Output the (X, Y) coordinate of the center of the cell containing the given text.  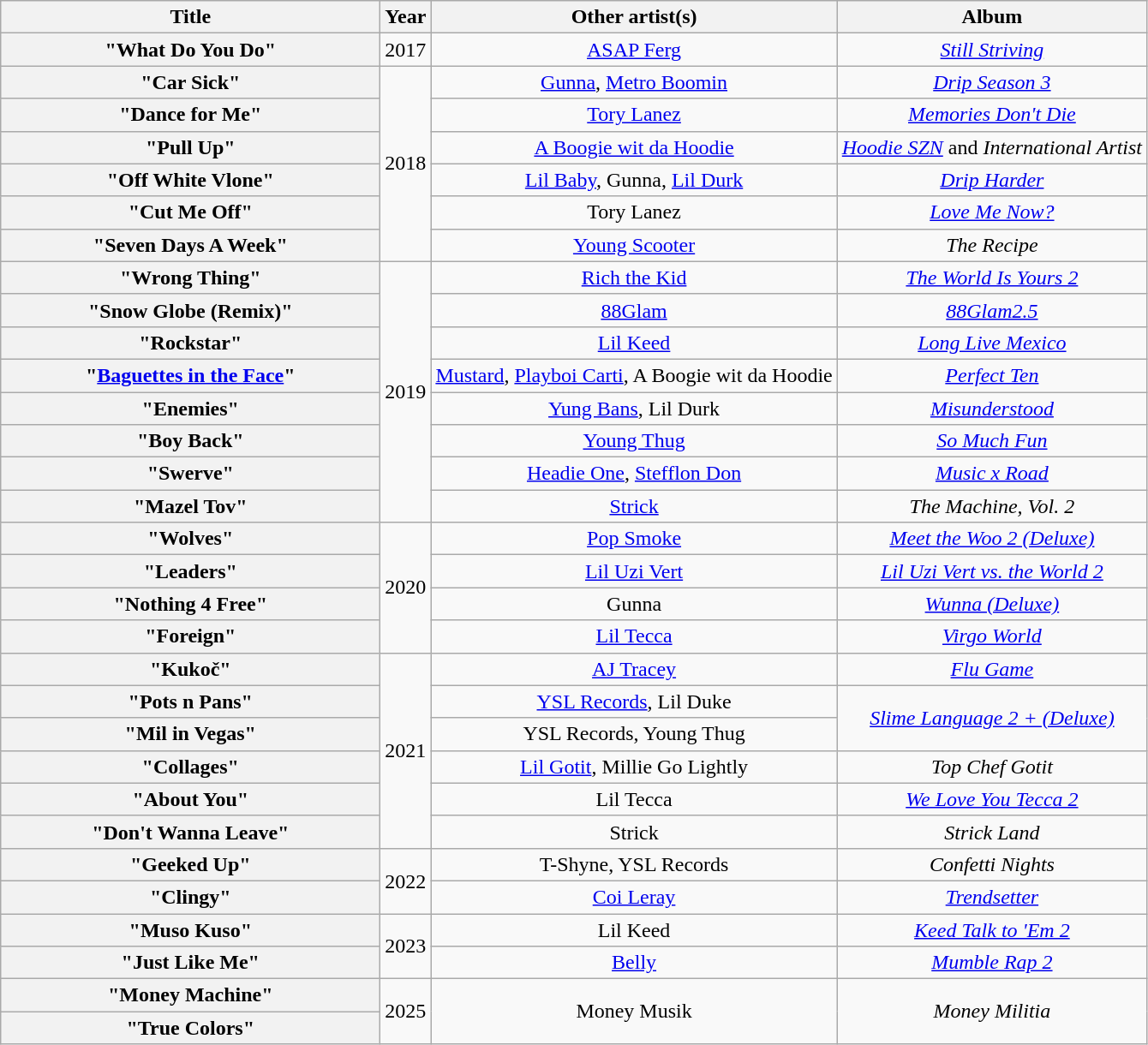
"Just Like Me" (190, 963)
"Don't Wanna Leave" (190, 832)
Mumble Rap 2 (992, 963)
"Dance for Me" (190, 115)
Headie One, Stefflon Don (634, 474)
"Rockstar" (190, 343)
Keed Talk to 'Em 2 (992, 929)
Perfect Ten (992, 375)
So Much Fun (992, 441)
The World Is Yours 2 (992, 278)
2017 (406, 50)
Drip Harder (992, 180)
T-Shyne, YSL Records (634, 864)
"Foreign" (190, 636)
"Mazel Tov" (190, 506)
"Car Sick" (190, 82)
Confetti Nights (992, 864)
Money Militia (992, 1012)
AJ Tracey (634, 669)
"Snow Globe (Remix)" (190, 310)
Mustard, Playboi Carti, A Boogie wit da Hoodie (634, 375)
2019 (406, 391)
YSL Records, Young Thug (634, 734)
Gunna, Metro Boomin (634, 82)
"Kukoč" (190, 669)
88Glam2.5 (992, 310)
A Boogie wit da Hoodie (634, 147)
Money Musik (634, 1012)
Still Striving (992, 50)
Wunna (Deluxe) (992, 604)
Young Scooter (634, 245)
Album (992, 17)
"Wrong Thing" (190, 278)
"Geeked Up" (190, 864)
"Nothing 4 Free" (190, 604)
"Clingy" (190, 897)
We Love You Tecca 2 (992, 799)
Coi Leray (634, 897)
Lil Gotit, Millie Go Lightly (634, 767)
"True Colors" (190, 1028)
Drip Season 3 (992, 82)
Title (190, 17)
"Seven Days A Week" (190, 245)
"Enemies" (190, 409)
Flu Game (992, 669)
The Recipe (992, 245)
2025 (406, 1012)
The Machine, Vol. 2 (992, 506)
Gunna (634, 604)
2018 (406, 164)
Misunderstood (992, 409)
Love Me Now? (992, 212)
"Pull Up" (190, 147)
"Boy Back" (190, 441)
"Swerve" (190, 474)
Trendsetter (992, 897)
"Leaders" (190, 571)
"Cut Me Off" (190, 212)
Long Live Mexico (992, 343)
"What Do You Do" (190, 50)
Year (406, 17)
2023 (406, 946)
2020 (406, 588)
Memories Don't Die (992, 115)
"Off White Vlone" (190, 180)
"About You" (190, 799)
YSL Records, Lil Duke (634, 702)
Hoodie SZN and International Artist (992, 147)
Slime Language 2 + (Deluxe) (992, 718)
ASAP Ferg (634, 50)
"Mil in Vegas" (190, 734)
Other artist(s) (634, 17)
Young Thug (634, 441)
"Baguettes in the Face" (190, 375)
Lil Baby, Gunna, Lil Durk (634, 180)
Lil Uzi Vert (634, 571)
Pop Smoke (634, 539)
"Wolves" (190, 539)
2022 (406, 881)
Lil Uzi Vert vs. the World 2 (992, 571)
"Muso Kuso" (190, 929)
"Money Machine" (190, 995)
Meet the Woo 2 (Deluxe) (992, 539)
Rich the Kid (634, 278)
"Collages" (190, 767)
"Pots n Pans" (190, 702)
Virgo World (992, 636)
Yung Bans, Lil Durk (634, 409)
Belly (634, 963)
Top Chef Gotit (992, 767)
88Glam (634, 310)
Strick Land (992, 832)
Music x Road (992, 474)
2021 (406, 750)
